Provide the (x, y) coordinate of the cell's center where the given text is located.  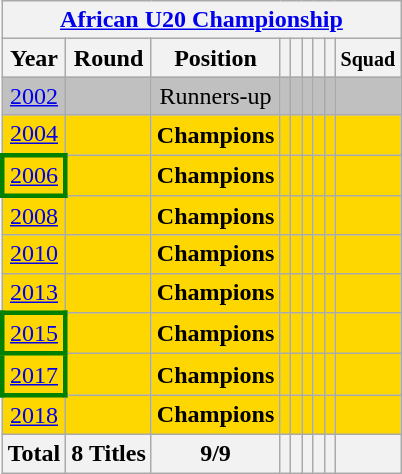
9/9 (215, 453)
Year (34, 58)
2010 (34, 254)
2017 (34, 374)
2008 (34, 216)
2013 (34, 293)
8 Titles (109, 453)
African U20 Championship (201, 20)
Squad (368, 58)
Round (109, 58)
Total (34, 453)
Runners-up (215, 96)
Position (215, 58)
2004 (34, 135)
2002 (34, 96)
2015 (34, 334)
2018 (34, 415)
2006 (34, 174)
